Identify which cell holds the provided text, then report its [X, Y] central coordinate. 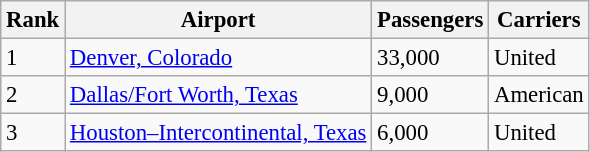
Dallas/Fort Worth, Texas [218, 95]
3 [33, 133]
Passengers [430, 20]
American [539, 95]
Denver, Colorado [218, 58]
1 [33, 58]
Carriers [539, 20]
6,000 [430, 133]
Houston–Intercontinental, Texas [218, 133]
Rank [33, 20]
Airport [218, 20]
33,000 [430, 58]
9,000 [430, 95]
2 [33, 95]
